Return [x, y] of the center of cell containing provided text 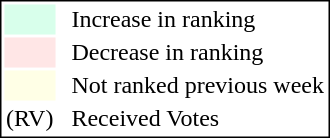
Not ranked previous week [198, 85]
Received Votes [198, 119]
Increase in ranking [198, 19]
Decrease in ranking [198, 53]
(RV) [29, 119]
